Search for the cell housing the specified text and yield its (x, y) center coordinate. 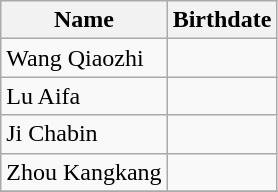
Name (84, 20)
Birthdate (222, 20)
Lu Aifa (84, 96)
Wang Qiaozhi (84, 58)
Zhou Kangkang (84, 172)
Ji Chabin (84, 134)
